Identify which cell holds the provided text, then report its [x, y] central coordinate. 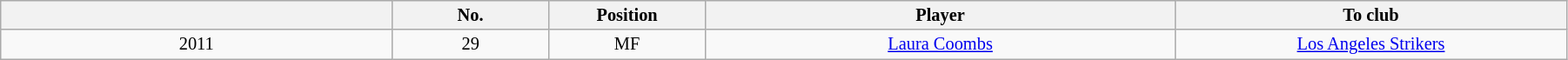
2011 [197, 44]
Position [627, 15]
No. [471, 15]
To club [1371, 15]
29 [471, 44]
Laura Coombs [941, 44]
MF [627, 44]
Player [941, 15]
Los Angeles Strikers [1371, 44]
